Search for the cell housing the specified text and yield its [X, Y] center coordinate. 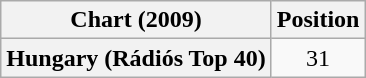
Position [318, 20]
31 [318, 58]
Hungary (Rádiós Top 40) [136, 58]
Chart (2009) [136, 20]
